Provide the [X, Y] coordinate of the cell's center where the given text is located.  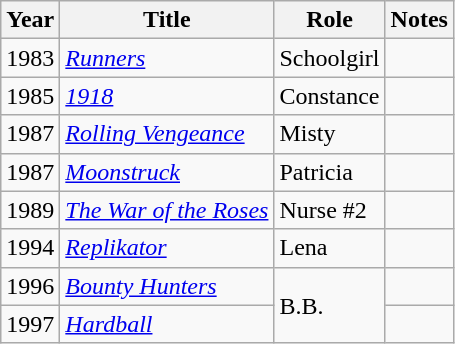
Hardball [167, 324]
Runners [167, 58]
Rolling Vengeance [167, 134]
1994 [30, 248]
1989 [30, 210]
1997 [30, 324]
Replikator [167, 248]
Role [330, 20]
Constance [330, 96]
Schoolgirl [330, 58]
1918 [167, 96]
Notes [419, 20]
1985 [30, 96]
Nurse #2 [330, 210]
1983 [30, 58]
Title [167, 20]
1996 [30, 286]
Lena [330, 248]
The War of the Roses [167, 210]
Patricia [330, 172]
Misty [330, 134]
B.B. [330, 305]
Bounty Hunters [167, 286]
Moonstruck [167, 172]
Year [30, 20]
